Pinpoint the cell where the given text exists, returning its [x, y] midpoint coordinate. 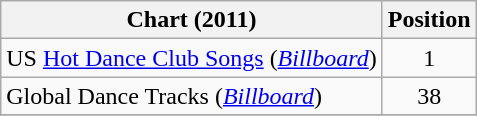
Position [429, 20]
1 [429, 58]
38 [429, 96]
US Hot Dance Club Songs (Billboard) [192, 58]
Global Dance Tracks (Billboard) [192, 96]
Chart (2011) [192, 20]
